Scan for the cell matching the given text and deliver its [X, Y] coordinate at center. 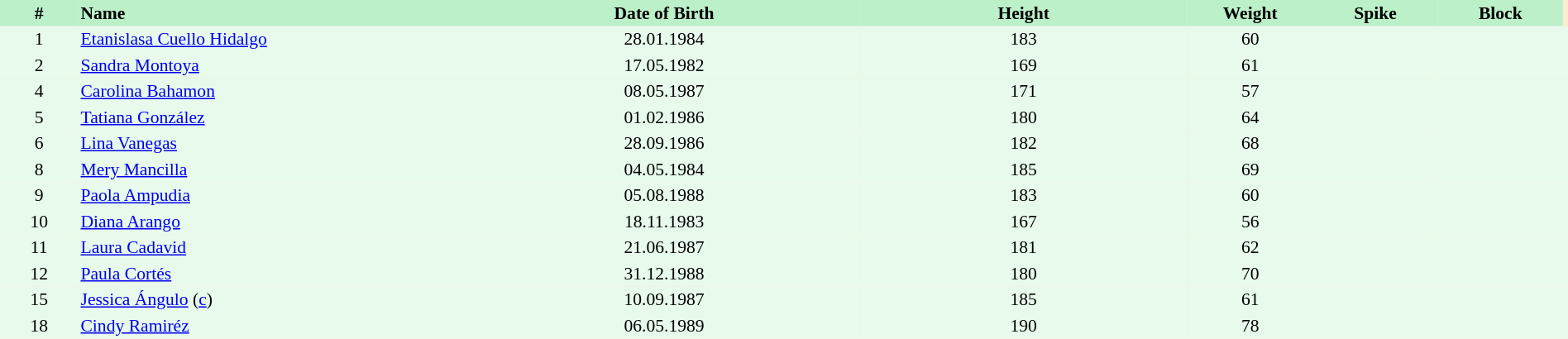
18.11.1983 [664, 222]
78 [1250, 326]
Diana Arango [273, 222]
31.12.1988 [664, 274]
# [39, 13]
Weight [1250, 13]
10 [39, 222]
169 [1024, 65]
18 [39, 326]
Etanislasa Cuello Hidalgo [273, 40]
68 [1250, 144]
Spike [1374, 13]
28.01.1984 [664, 40]
56 [1250, 222]
Date of Birth [664, 13]
08.05.1987 [664, 91]
28.09.1986 [664, 144]
182 [1024, 144]
17.05.1982 [664, 65]
Cindy Ramiréz [273, 326]
01.02.1986 [664, 117]
Block [1500, 13]
Paula Cortés [273, 274]
5 [39, 117]
9 [39, 195]
Carolina Bahamon [273, 91]
11 [39, 248]
2 [39, 65]
62 [1250, 248]
Jessica Ángulo (c) [273, 299]
190 [1024, 326]
04.05.1984 [664, 169]
69 [1250, 169]
8 [39, 169]
6 [39, 144]
Sandra Montoya [273, 65]
Paola Ampudia [273, 195]
70 [1250, 274]
57 [1250, 91]
Height [1024, 13]
10.09.1987 [664, 299]
167 [1024, 222]
15 [39, 299]
Laura Cadavid [273, 248]
Tatiana González [273, 117]
Lina Vanegas [273, 144]
Mery Mancilla [273, 169]
4 [39, 91]
171 [1024, 91]
05.08.1988 [664, 195]
06.05.1989 [664, 326]
21.06.1987 [664, 248]
64 [1250, 117]
Name [273, 13]
12 [39, 274]
1 [39, 40]
181 [1024, 248]
